Find where the given text appears and provide that cell's center as [X, Y] coordinate. 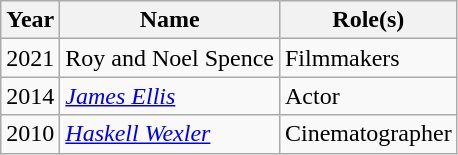
Haskell Wexler [170, 134]
Cinematographer [368, 134]
Filmmakers [368, 58]
James Ellis [170, 96]
2021 [30, 58]
Roy and Noel Spence [170, 58]
Year [30, 20]
Name [170, 20]
Role(s) [368, 20]
2010 [30, 134]
Actor [368, 96]
2014 [30, 96]
